Identify which cell holds the provided text, then report its (x, y) central coordinate. 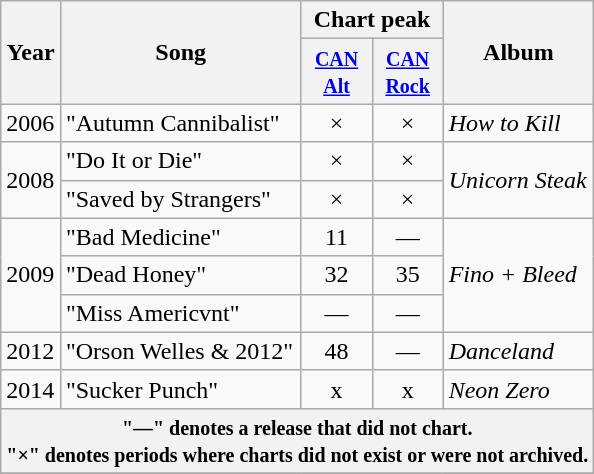
Neon Zero (518, 389)
Song (180, 52)
"Miss Americvnt" (180, 313)
Album (518, 52)
Fino + Bleed (518, 275)
CANRock (408, 72)
"Saved by Strangers" (180, 199)
2009 (31, 275)
2014 (31, 389)
"Autumn Cannibalist" (180, 123)
2006 (31, 123)
"Bad Medicine" (180, 237)
Year (31, 52)
"Orson Welles & 2012" (180, 351)
2008 (31, 180)
"Dead Honey" (180, 275)
Unicorn Steak (518, 180)
35 (408, 275)
"—" denotes a release that did not chart."×" denotes periods where charts did not exist or were not archived. (298, 440)
32 (336, 275)
"Do It or Die" (180, 161)
11 (336, 237)
2012 (31, 351)
Danceland (518, 351)
"Sucker Punch" (180, 389)
Chart peak (372, 20)
48 (336, 351)
How to Kill (518, 123)
CANAlt (336, 72)
